Return the (x, y) coordinate for the center point of the cell that contains the specified text.  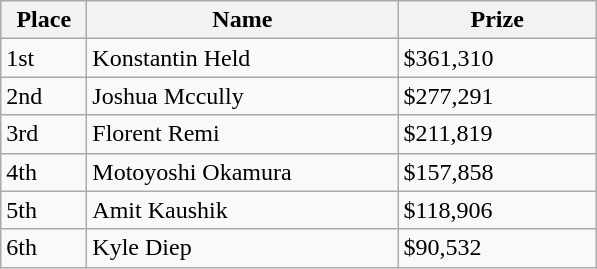
Name (242, 20)
5th (44, 210)
Motoyoshi Okamura (242, 172)
Amit Kaushik (242, 210)
Florent Remi (242, 134)
Kyle Diep (242, 248)
2nd (44, 96)
6th (44, 248)
1st (44, 58)
Joshua Mccully (242, 96)
$277,291 (498, 96)
Prize (498, 20)
3rd (44, 134)
4th (44, 172)
$211,819 (498, 134)
$90,532 (498, 248)
Place (44, 20)
$157,858 (498, 172)
Konstantin Held (242, 58)
$118,906 (498, 210)
$361,310 (498, 58)
